Find where the given text appears and provide that cell's center as (x, y) coordinate. 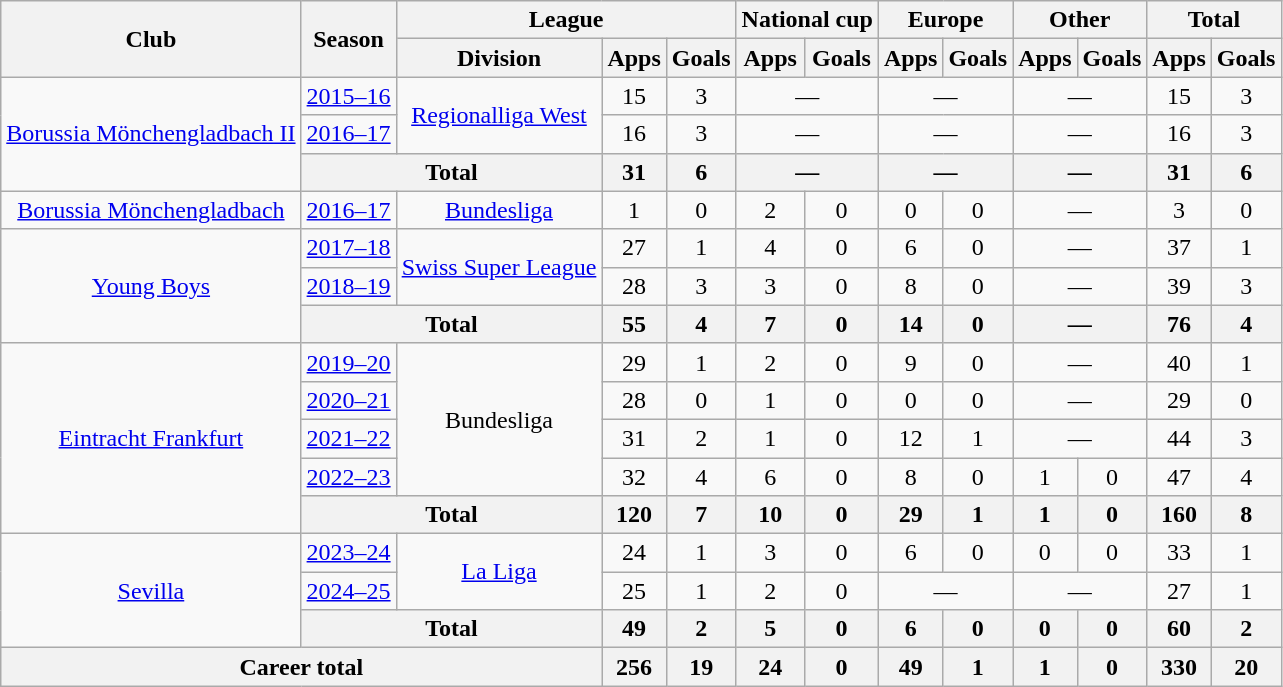
Swiss Super League (499, 267)
Division (499, 58)
160 (1179, 515)
Sevilla (151, 591)
Season (348, 39)
League (566, 20)
Borussia Mönchengladbach (151, 210)
2024–25 (348, 591)
Eintracht Frankfurt (151, 438)
14 (910, 324)
10 (770, 515)
5 (770, 629)
Europe (945, 20)
Borussia Mönchengladbach II (151, 134)
37 (1179, 248)
33 (1179, 553)
2023–24 (348, 553)
44 (1179, 438)
Other (1080, 20)
Career total (302, 667)
12 (910, 438)
60 (1179, 629)
55 (634, 324)
2020–21 (348, 400)
Regionalliga West (499, 115)
La Liga (499, 572)
2019–20 (348, 362)
19 (701, 667)
25 (634, 591)
2017–18 (348, 248)
330 (1179, 667)
32 (634, 477)
20 (1246, 667)
2018–19 (348, 286)
9 (910, 362)
2021–22 (348, 438)
120 (634, 515)
76 (1179, 324)
40 (1179, 362)
National cup (807, 20)
2022–23 (348, 477)
256 (634, 667)
Young Boys (151, 286)
47 (1179, 477)
Club (151, 39)
2015–16 (348, 96)
39 (1179, 286)
